Identify which cell holds the provided text, then report its [x, y] central coordinate. 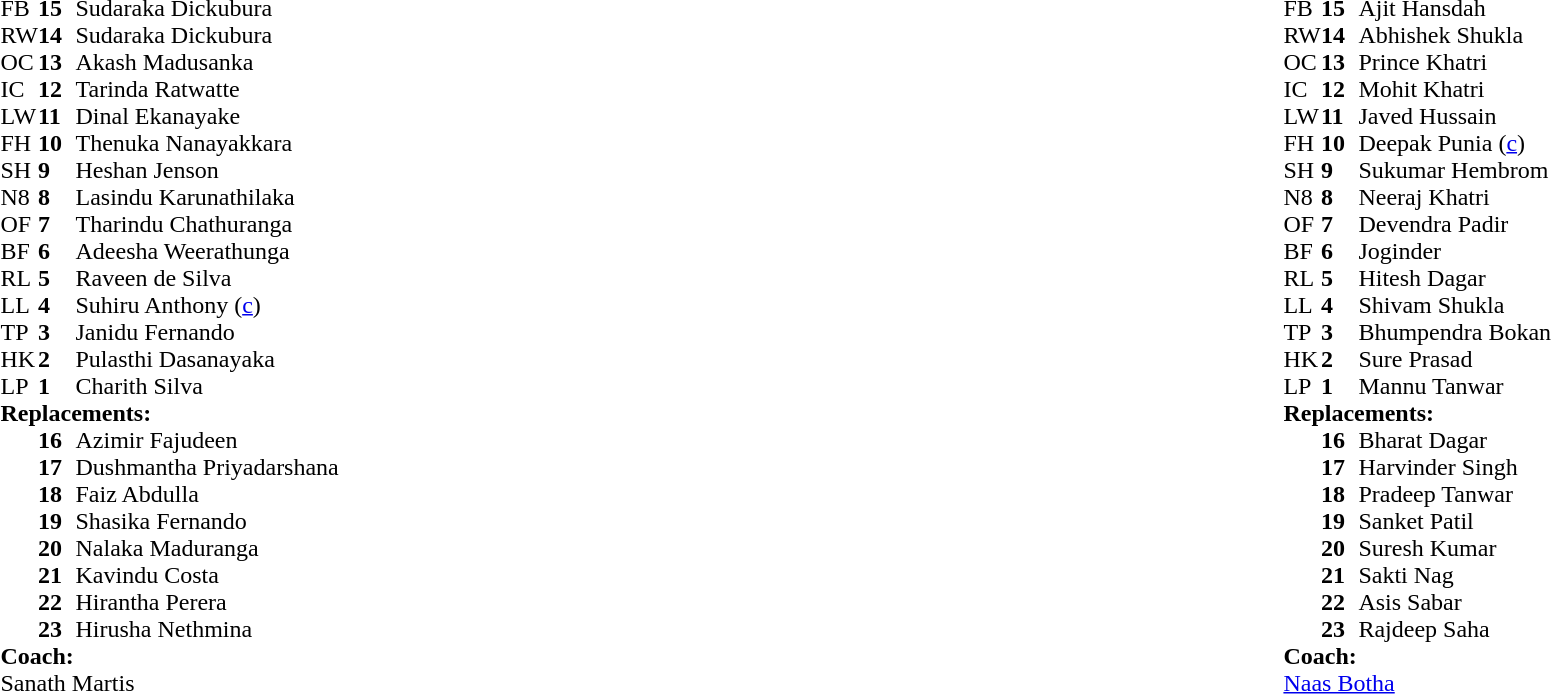
Rajdeep Saha [1454, 630]
Mohit Khatri [1454, 90]
Joginder [1454, 252]
Sanket Patil [1454, 522]
Sudaraka Dickubura [208, 36]
Nalaka Maduranga [208, 548]
Pulasthi Dasanayaka [208, 360]
Pradeep Tanwar [1454, 494]
Devendra Padir [1454, 224]
Dushmantha Priyadarshana [208, 468]
Sure Prasad [1454, 360]
Dinal Ekanayake [208, 116]
Harvinder Singh [1454, 468]
Azimir Fajudeen [208, 440]
Kavindu Costa [208, 576]
Sakti Nag [1454, 576]
Mannu Tanwar [1454, 386]
Raveen de Silva [208, 278]
Prince Khatri [1454, 62]
Lasindu Karunathilaka [208, 198]
Akash Madusanka [208, 62]
Hirantha Perera [208, 602]
Charith Silva [208, 386]
Javed Hussain [1454, 116]
Heshan Jenson [208, 170]
Bharat Dagar [1454, 440]
Asis Sabar [1454, 602]
Hitesh Dagar [1454, 278]
Sukumar Hembrom [1454, 170]
Suresh Kumar [1454, 548]
Deepak Punia (c) [1454, 144]
Janidu Fernando [208, 332]
Adeesha Weerathunga [208, 252]
Neeraj Khatri [1454, 198]
Thenuka Nanayakkara [208, 144]
Bhumpendra Bokan [1454, 332]
Suhiru Anthony (c) [208, 306]
Faiz Abdulla [208, 494]
Shivam Shukla [1454, 306]
Tarinda Ratwatte [208, 90]
Tharindu Chathuranga [208, 224]
Hirusha Nethmina [208, 630]
Abhishek Shukla [1454, 36]
Shasika Fernando [208, 522]
